Provide the [x, y] coordinate of the cell's center where the given text is located.  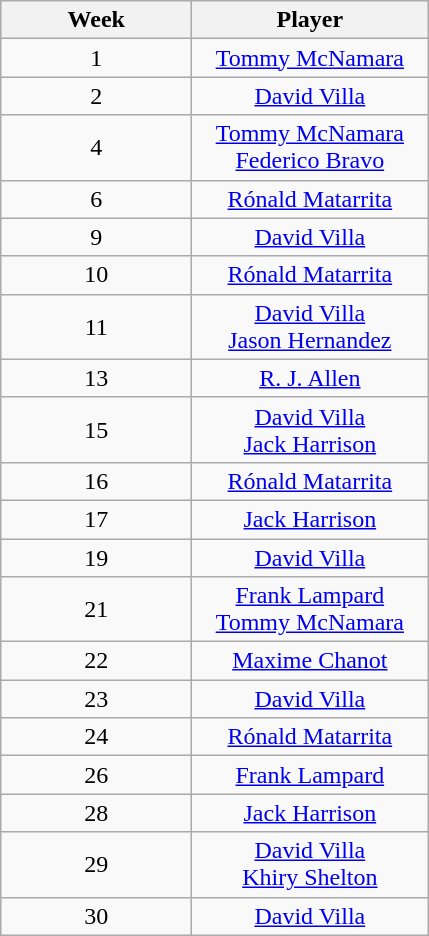
R. J. Allen [310, 378]
23 [96, 699]
28 [96, 813]
Tommy McNamara Federico Bravo [310, 148]
David Villa Jack Harrison [310, 430]
David Villa Jason Hernandez [310, 326]
Frank Lampard [310, 775]
11 [96, 326]
19 [96, 557]
21 [96, 610]
Week [96, 20]
David Villa Khiry Shelton [310, 864]
4 [96, 148]
26 [96, 775]
22 [96, 661]
24 [96, 737]
6 [96, 199]
Maxime Chanot [310, 661]
10 [96, 275]
9 [96, 237]
30 [96, 916]
1 [96, 58]
17 [96, 519]
29 [96, 864]
15 [96, 430]
Player [310, 20]
16 [96, 481]
Tommy McNamara [310, 58]
13 [96, 378]
2 [96, 96]
Frank Lampard Tommy McNamara [310, 610]
